Scan for the cell matching the given text and deliver its [x, y] coordinate at center. 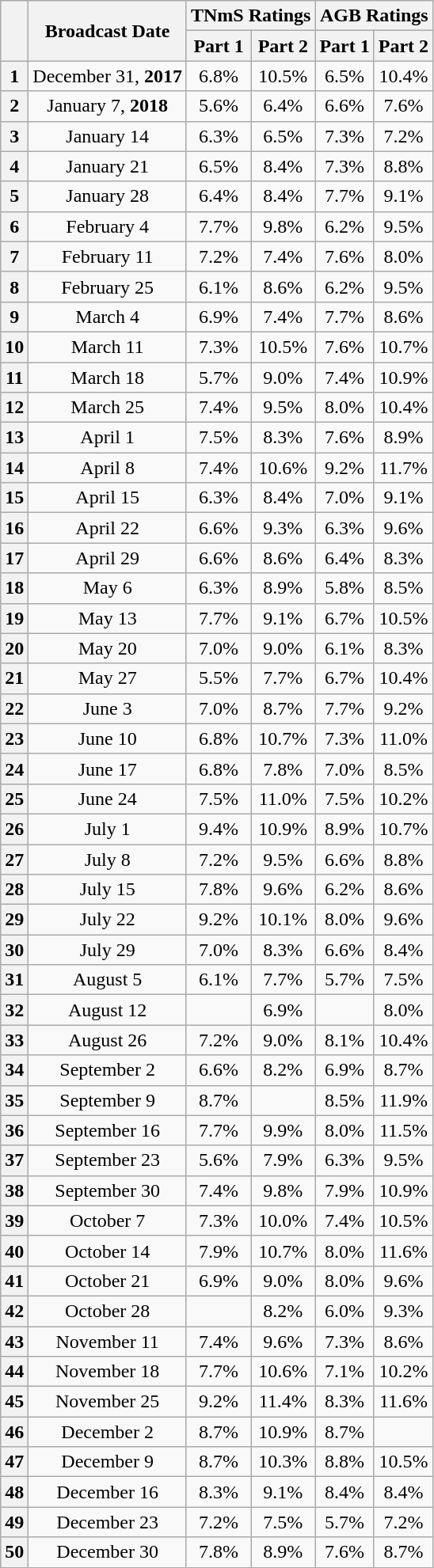
33 [14, 1040]
18 [14, 588]
June 10 [108, 738]
September 9 [108, 1100]
36 [14, 1130]
October 21 [108, 1281]
August 12 [108, 1010]
March 18 [108, 378]
July 1 [108, 829]
30 [14, 950]
11.4% [284, 1402]
9.4% [219, 829]
April 8 [108, 468]
Broadcast Date [108, 31]
October 28 [108, 1311]
24 [14, 769]
9 [14, 317]
44 [14, 1372]
March 4 [108, 317]
January 21 [108, 166]
37 [14, 1160]
39 [14, 1221]
49 [14, 1522]
35 [14, 1100]
15 [14, 498]
June 24 [108, 799]
10 [14, 347]
March 25 [108, 408]
January 7, 2018 [108, 106]
46 [14, 1432]
October 14 [108, 1251]
December 30 [108, 1552]
July 8 [108, 859]
December 31, 2017 [108, 76]
September 30 [108, 1190]
10.1% [284, 920]
August 26 [108, 1040]
28 [14, 890]
23 [14, 738]
10.0% [284, 1221]
45 [14, 1402]
February 4 [108, 226]
42 [14, 1311]
April 22 [108, 528]
38 [14, 1190]
8.1% [345, 1040]
July 22 [108, 920]
11.5% [403, 1130]
October 7 [108, 1221]
December 23 [108, 1522]
November 18 [108, 1372]
5.8% [345, 588]
3 [14, 136]
8 [14, 287]
August 5 [108, 980]
5.5% [219, 678]
11 [14, 378]
April 15 [108, 498]
July 29 [108, 950]
27 [14, 859]
January 28 [108, 196]
December 9 [108, 1462]
September 2 [108, 1070]
November 11 [108, 1342]
34 [14, 1070]
1 [14, 76]
AGB Ratings [374, 16]
32 [14, 1010]
26 [14, 829]
May 6 [108, 588]
16 [14, 528]
September 23 [108, 1160]
6 [14, 226]
May 27 [108, 678]
14 [14, 468]
11.7% [403, 468]
TNmS Ratings [250, 16]
April 1 [108, 438]
January 14 [108, 136]
4 [14, 166]
31 [14, 980]
11.9% [403, 1100]
7.1% [345, 1372]
December 2 [108, 1432]
48 [14, 1492]
20 [14, 648]
December 16 [108, 1492]
19 [14, 618]
12 [14, 408]
41 [14, 1281]
July 15 [108, 890]
June 17 [108, 769]
November 25 [108, 1402]
25 [14, 799]
13 [14, 438]
7 [14, 256]
6.0% [345, 1311]
February 11 [108, 256]
22 [14, 708]
29 [14, 920]
5 [14, 196]
September 16 [108, 1130]
June 3 [108, 708]
May 20 [108, 648]
43 [14, 1342]
9.9% [284, 1130]
21 [14, 678]
47 [14, 1462]
50 [14, 1552]
2 [14, 106]
February 25 [108, 287]
17 [14, 558]
May 13 [108, 618]
March 11 [108, 347]
40 [14, 1251]
10.3% [284, 1462]
April 29 [108, 558]
